Search for the cell housing the specified text and yield its (X, Y) center coordinate. 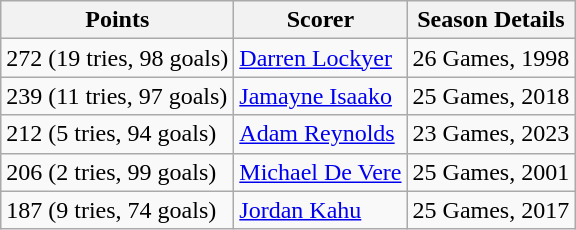
Adam Reynolds (320, 134)
Points (118, 20)
Darren Lockyer (320, 58)
Michael De Vere (320, 172)
26 Games, 1998 (491, 58)
272 (19 tries, 98 goals) (118, 58)
25 Games, 2018 (491, 96)
239 (11 tries, 97 goals) (118, 96)
206 (2 tries, 99 goals) (118, 172)
Jamayne Isaako (320, 96)
187 (9 tries, 74 goals) (118, 210)
25 Games, 2017 (491, 210)
23 Games, 2023 (491, 134)
212 (5 tries, 94 goals) (118, 134)
Jordan Kahu (320, 210)
Scorer (320, 20)
Season Details (491, 20)
25 Games, 2001 (491, 172)
